Locate the cell with the specified text and output its [x, y] center coordinate. 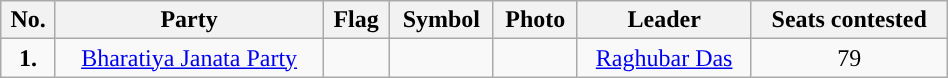
Leader [664, 20]
Party [188, 20]
Symbol [441, 20]
No. [28, 20]
1. [28, 58]
Photo [535, 20]
Seats contested [849, 20]
Flag [356, 20]
Bharatiya Janata Party [188, 58]
79 [849, 58]
Raghubar Das [664, 58]
